Search for the cell housing the specified text and yield its (X, Y) center coordinate. 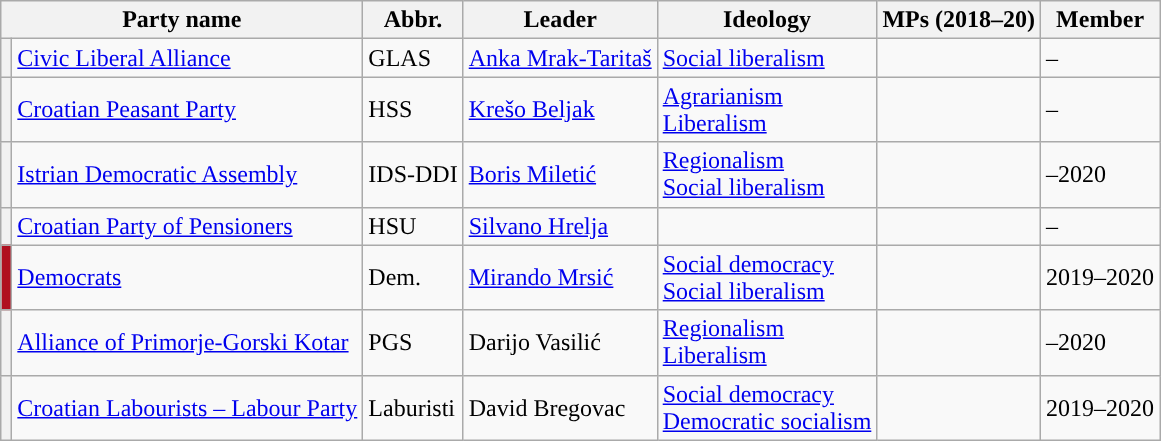
Party name (182, 20)
Leader (560, 20)
Abbr. (413, 20)
Alliance of Primorje-Gorski Kotar (188, 342)
Boris Miletić (560, 174)
Croatian Party of Pensioners (188, 226)
GLAS (413, 58)
Ideology (767, 20)
Social democracySocial liberalism (767, 278)
PGS (413, 342)
HSS (413, 110)
Social liberalism (767, 58)
Istrian Democratic Assembly (188, 174)
AgrarianismLiberalism (767, 110)
Croatian Labourists – Labour Party (188, 408)
RegionalismSocial liberalism (767, 174)
Democrats (188, 278)
Mirando Mrsić (560, 278)
MPs (2018–20) (959, 20)
Dem. (413, 278)
Anka Mrak-Taritaš (560, 58)
Member (1100, 20)
Silvano Hrelja (560, 226)
Social democracyDemocratic socialism (767, 408)
David Bregovac (560, 408)
Civic Liberal Alliance (188, 58)
Darijo Vasilić (560, 342)
Krešo Beljak (560, 110)
IDS-DDI (413, 174)
Croatian Peasant Party (188, 110)
HSU (413, 226)
Laburisti (413, 408)
RegionalismLiberalism (767, 342)
